Output the (X, Y) coordinate of the center of the cell containing the given text.  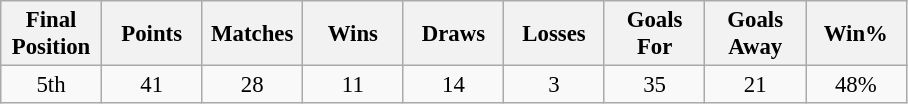
21 (756, 85)
Draws (454, 34)
Goals For (654, 34)
Final Position (52, 34)
14 (454, 85)
28 (252, 85)
Wins (354, 34)
Points (152, 34)
35 (654, 85)
Goals Away (756, 34)
Win% (856, 34)
41 (152, 85)
5th (52, 85)
3 (554, 85)
Matches (252, 34)
11 (354, 85)
Losses (554, 34)
48% (856, 85)
